Find where the given text appears and provide that cell's center as [x, y] coordinate. 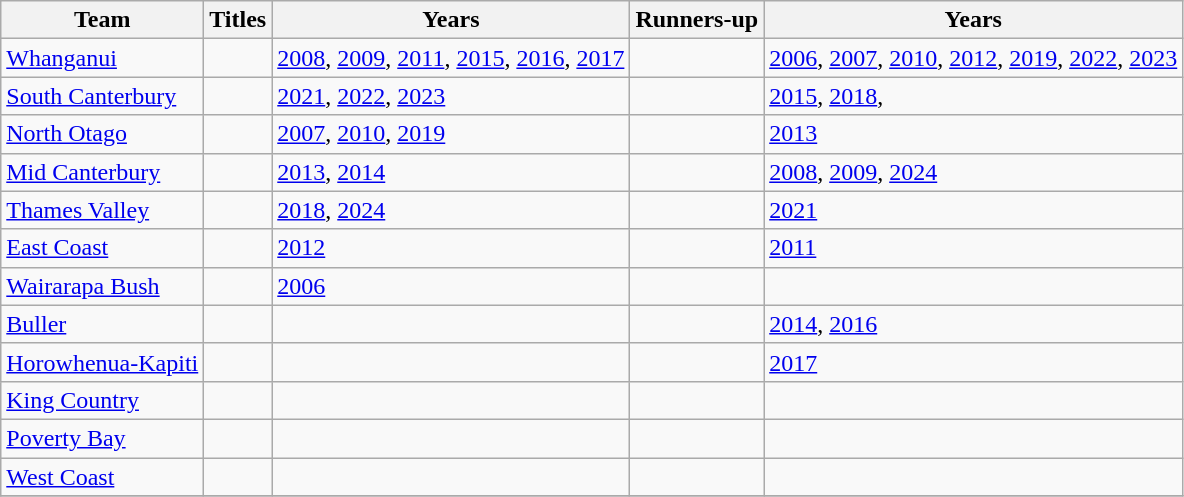
Titles [238, 20]
2014, 2016 [974, 324]
Horowhenua-Kapiti [102, 362]
2006, 2007, 2010, 2012, 2019, 2022, 2023 [974, 58]
2008, 2009, 2024 [974, 172]
2017 [974, 362]
North Otago [102, 134]
Team [102, 20]
Runners-up [697, 20]
2018, 2024 [451, 210]
2013, 2014 [451, 172]
South Canterbury [102, 96]
2006 [451, 286]
Wairarapa Bush [102, 286]
Whanganui [102, 58]
2012 [451, 248]
West Coast [102, 477]
Thames Valley [102, 210]
King Country [102, 400]
Buller [102, 324]
2015, 2018, [974, 96]
2011 [974, 248]
2007, 2010, 2019 [451, 134]
2021, 2022, 2023 [451, 96]
Mid Canterbury [102, 172]
2013 [974, 134]
2021 [974, 210]
2008, 2009, 2011, 2015, 2016, 2017 [451, 58]
Poverty Bay [102, 438]
East Coast [102, 248]
